Pinpoint the cell where the given text exists, returning its [X, Y] midpoint coordinate. 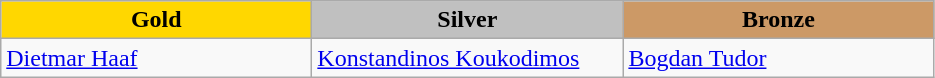
Gold [156, 20]
Silver [468, 20]
Konstandinos Koukodimos [468, 58]
Bogdan Tudor [778, 58]
Dietmar Haaf [156, 58]
Bronze [778, 20]
